Output the (x, y) coordinate of the center of the cell containing the given text.  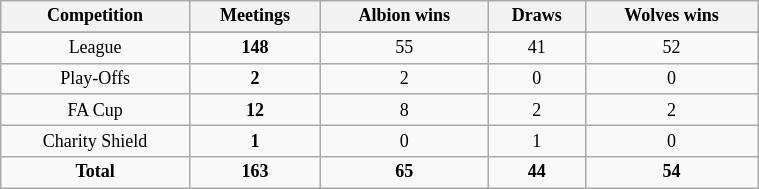
12 (254, 110)
8 (404, 110)
Play-Offs (96, 78)
Charity Shield (96, 140)
Wolves wins (672, 16)
Draws (537, 16)
52 (672, 48)
League (96, 48)
Competition (96, 16)
Meetings (254, 16)
55 (404, 48)
Total (96, 172)
Albion wins (404, 16)
54 (672, 172)
163 (254, 172)
148 (254, 48)
41 (537, 48)
65 (404, 172)
FA Cup (96, 110)
44 (537, 172)
